Return the (x, y) coordinate for the center point of the cell that contains the specified text.  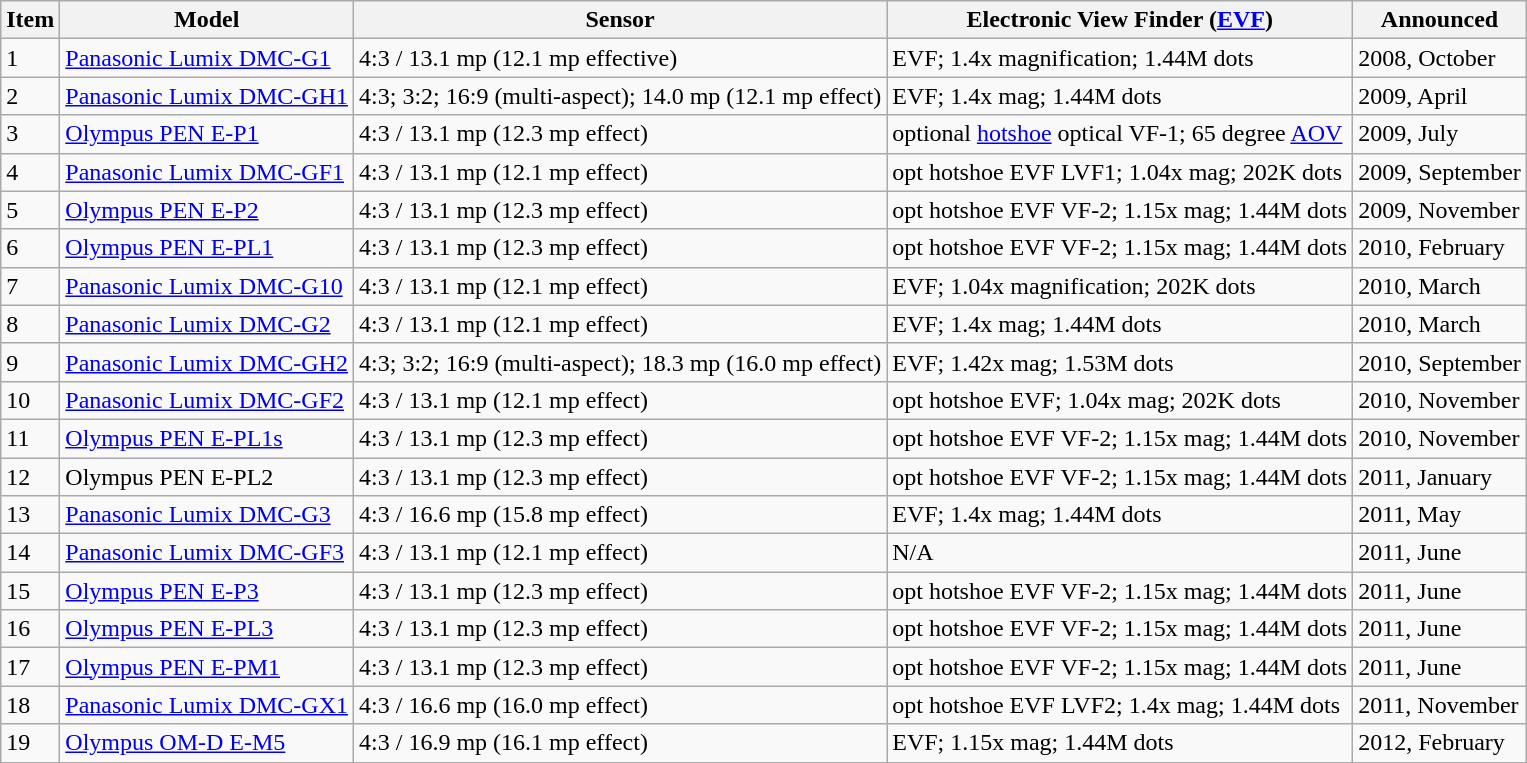
EVF; 1.42x mag; 1.53M dots (1120, 362)
4 (30, 172)
Sensor (620, 20)
N/A (1120, 553)
12 (30, 477)
5 (30, 210)
16 (30, 629)
EVF; 1.4x magnification; 1.44M dots (1120, 58)
14 (30, 553)
2011, May (1440, 515)
2009, April (1440, 96)
Panasonic Lumix DMC-GF3 (207, 553)
3 (30, 134)
Olympus PEN E-P1 (207, 134)
Olympus PEN E-PL3 (207, 629)
2008, October (1440, 58)
Olympus OM-D E-M5 (207, 743)
optional hotshoe optical VF-1; 65 degree AOV (1120, 134)
17 (30, 667)
Panasonic Lumix DMC-GF2 (207, 400)
Panasonic Lumix DMC-G10 (207, 286)
Panasonic Lumix DMC-GF1 (207, 172)
Panasonic Lumix DMC-GX1 (207, 705)
Olympus PEN E-P3 (207, 591)
1 (30, 58)
opt hotshoe EVF LVF2; 1.4x mag; 1.44M dots (1120, 705)
2010, September (1440, 362)
EVF; 1.15x mag; 1.44M dots (1120, 743)
9 (30, 362)
4:3 / 13.1 mp (12.1 mp effective) (620, 58)
Panasonic Lumix DMC-GH2 (207, 362)
Announced (1440, 20)
Olympus PEN E-PL1 (207, 248)
2009, September (1440, 172)
Panasonic Lumix DMC-G2 (207, 324)
Model (207, 20)
Panasonic Lumix DMC-G3 (207, 515)
13 (30, 515)
Olympus PEN E-PL2 (207, 477)
4:3 / 16.9 mp (16.1 mp effect) (620, 743)
Panasonic Lumix DMC-G1 (207, 58)
2011, November (1440, 705)
Olympus PEN E-P2 (207, 210)
2010, February (1440, 248)
opt hotshoe EVF; 1.04x mag; 202K dots (1120, 400)
Electronic View Finder (EVF) (1120, 20)
2011, January (1440, 477)
Panasonic Lumix DMC-GH1 (207, 96)
2009, July (1440, 134)
2 (30, 96)
Olympus PEN E-PM1 (207, 667)
6 (30, 248)
7 (30, 286)
opt hotshoe EVF LVF1; 1.04x mag; 202K dots (1120, 172)
18 (30, 705)
4:3 / 16.6 mp (15.8 mp effect) (620, 515)
EVF; 1.04x magnification; 202K dots (1120, 286)
2009, November (1440, 210)
10 (30, 400)
11 (30, 438)
2012, February (1440, 743)
4:3; 3:2; 16:9 (multi-aspect); 18.3 mp (16.0 mp effect) (620, 362)
4:3 / 16.6 mp (16.0 mp effect) (620, 705)
Item (30, 20)
4:3; 3:2; 16:9 (multi-aspect); 14.0 mp (12.1 mp effect) (620, 96)
Olympus PEN E-PL1s (207, 438)
19 (30, 743)
15 (30, 591)
8 (30, 324)
